Find where the given text appears and provide that cell's center as [X, Y] coordinate. 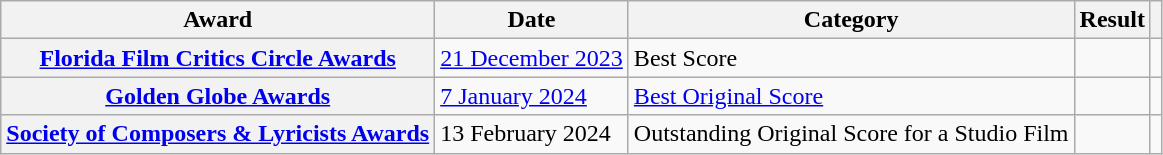
7 January 2024 [532, 96]
Outstanding Original Score for a Studio Film [851, 134]
Category [851, 20]
Award [218, 20]
Society of Composers & Lyricists Awards [218, 134]
Result [1112, 20]
Florida Film Critics Circle Awards [218, 58]
Best Score [851, 58]
Date [532, 20]
21 December 2023 [532, 58]
Golden Globe Awards [218, 96]
13 February 2024 [532, 134]
Best Original Score [851, 96]
